Output the (X, Y) coordinate of the center of the cell containing the given text.  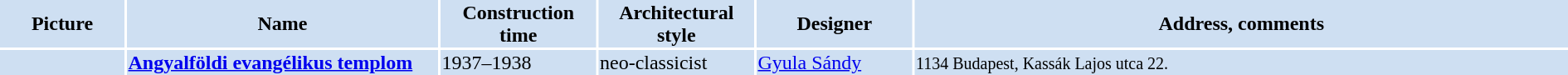
Name (282, 23)
Designer (835, 23)
neo-classicist (677, 62)
Address, comments (1241, 23)
1937–1938 (519, 62)
Architectural style (677, 23)
Angyalföldi evangélikus templom (282, 62)
Gyula Sándy (835, 62)
1134 Budapest, Kassák Lajos utca 22. (1241, 62)
Construction time (519, 23)
Picture (62, 23)
